Determine the (x, y) coordinate at the center of the cell enclosing the given text.  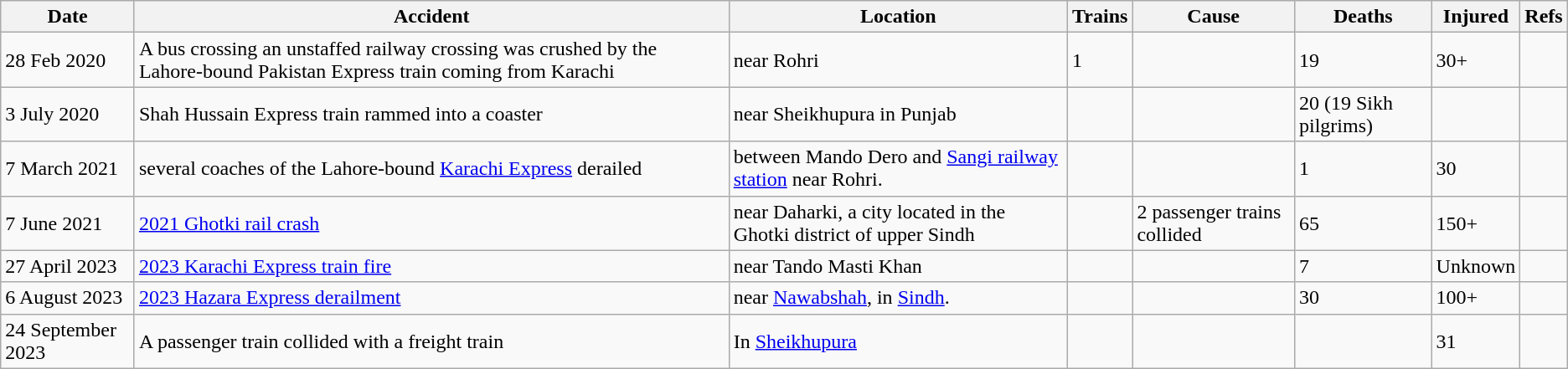
3 July 2020 (68, 114)
several coaches of the Lahore-bound Karachi Express derailed (431, 169)
30+ (1476, 60)
2021 Ghotki rail crash (431, 223)
2 passenger trains collided (1214, 223)
2023 Hazara Express derailment (431, 298)
7 June 2021 (68, 223)
6 August 2023 (68, 298)
28 Feb 2020 (68, 60)
31 (1476, 341)
near Sheikhupura in Punjab (898, 114)
Injured (1476, 17)
Accident (431, 17)
near Tando Masti Khan (898, 266)
Deaths (1363, 17)
Date (68, 17)
Cause (1214, 17)
near Rohri (898, 60)
between Mando Dero and Sangi railway station near Rohri. (898, 169)
A passenger train collided with a freight train (431, 341)
Location (898, 17)
Refs (1544, 17)
Trains (1101, 17)
24 September 2023 (68, 341)
A bus crossing an unstaffed railway crossing was crushed by the Lahore-bound Pakistan Express train coming from Karachi (431, 60)
2023 Karachi Express train fire (431, 266)
near Nawabshah, in Sindh. (898, 298)
100+ (1476, 298)
20 (19 Sikh pilgrims) (1363, 114)
7 March 2021 (68, 169)
65 (1363, 223)
7 (1363, 266)
Shah Hussain Express train rammed into a coaster (431, 114)
near Daharki, a city located in the Ghotki district of upper Sindh (898, 223)
150+ (1476, 223)
19 (1363, 60)
Unknown (1476, 266)
27 April 2023 (68, 266)
In Sheikhupura (898, 341)
